Return [x, y] of the center of cell containing provided text 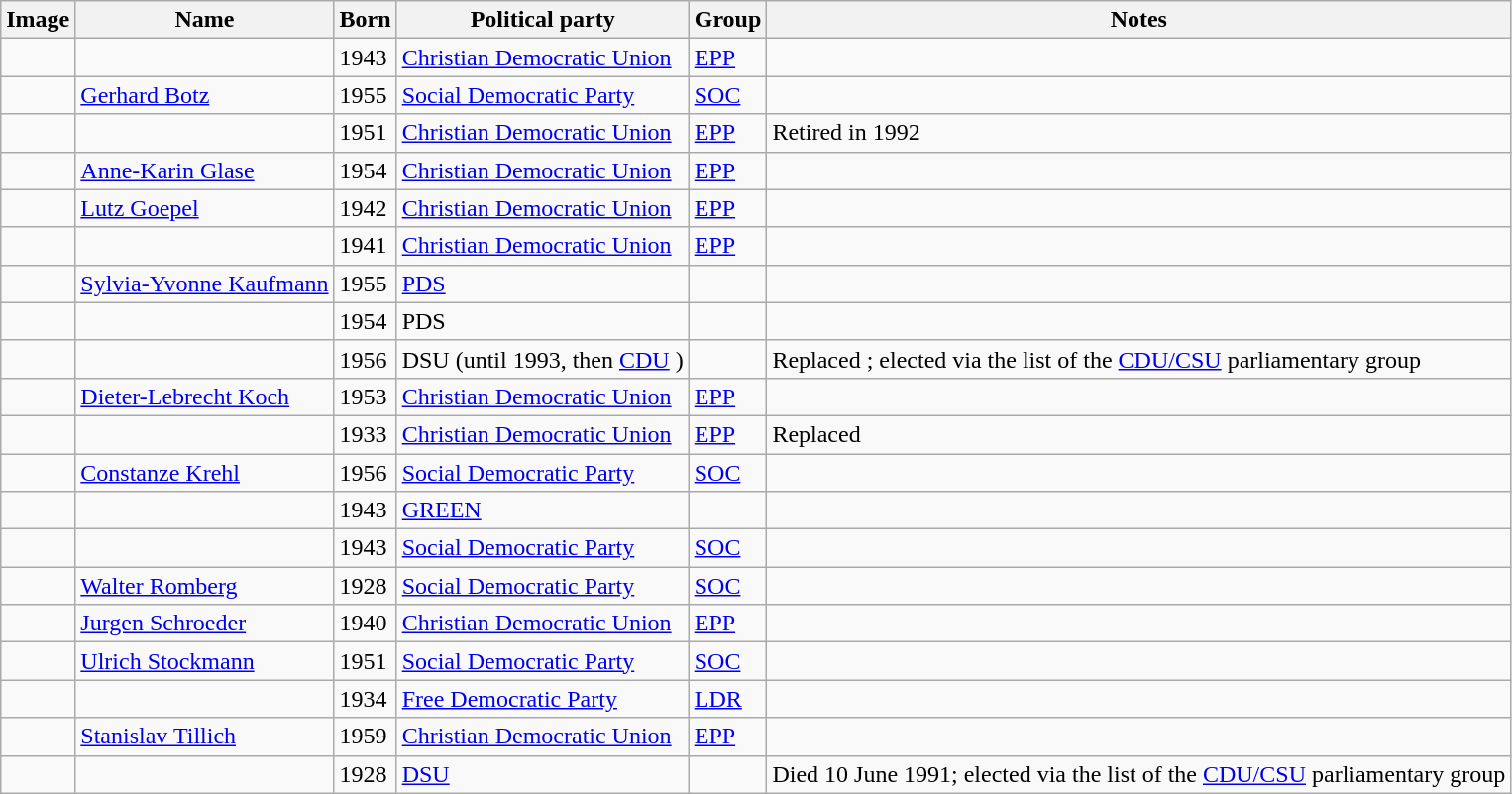
1959 [365, 737]
1940 [365, 624]
Group [727, 20]
Gerhard Botz [204, 95]
Constanze Krehl [204, 473]
Replaced ; elected via the list of the CDU/CSU parliamentary group [1139, 359]
Image [38, 20]
LDR [727, 699]
1933 [365, 434]
Jurgen Schroeder [204, 624]
Free Democratic Party [543, 699]
DSU [543, 774]
DSU (until 1993, then CDU ) [543, 359]
1953 [365, 397]
1942 [365, 208]
Sylvia-Yvonne Kaufmann [204, 284]
Lutz Goepel [204, 208]
Replaced [1139, 434]
1934 [365, 699]
Retired in 1992 [1139, 133]
Name [204, 20]
Ulrich Stockmann [204, 661]
Political party [543, 20]
Born [365, 20]
Dieter-Lebrecht Koch [204, 397]
1941 [365, 246]
Notes [1139, 20]
Died 10 June 1991; elected via the list of the CDU/CSU parliamentary group [1139, 774]
Anne-Karin Glase [204, 170]
GREEN [543, 510]
Stanislav Tillich [204, 737]
Walter Romberg [204, 586]
